Search for the cell housing the specified text and yield its (x, y) center coordinate. 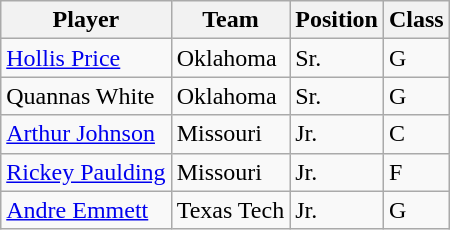
Quannas White (86, 96)
C (416, 134)
Team (230, 20)
Texas Tech (230, 210)
Position (337, 20)
Arthur Johnson (86, 134)
F (416, 172)
Player (86, 20)
Rickey Paulding (86, 172)
Hollis Price (86, 58)
Andre Emmett (86, 210)
Class (416, 20)
